Find where the given text appears and provide that cell's center as [X, Y] coordinate. 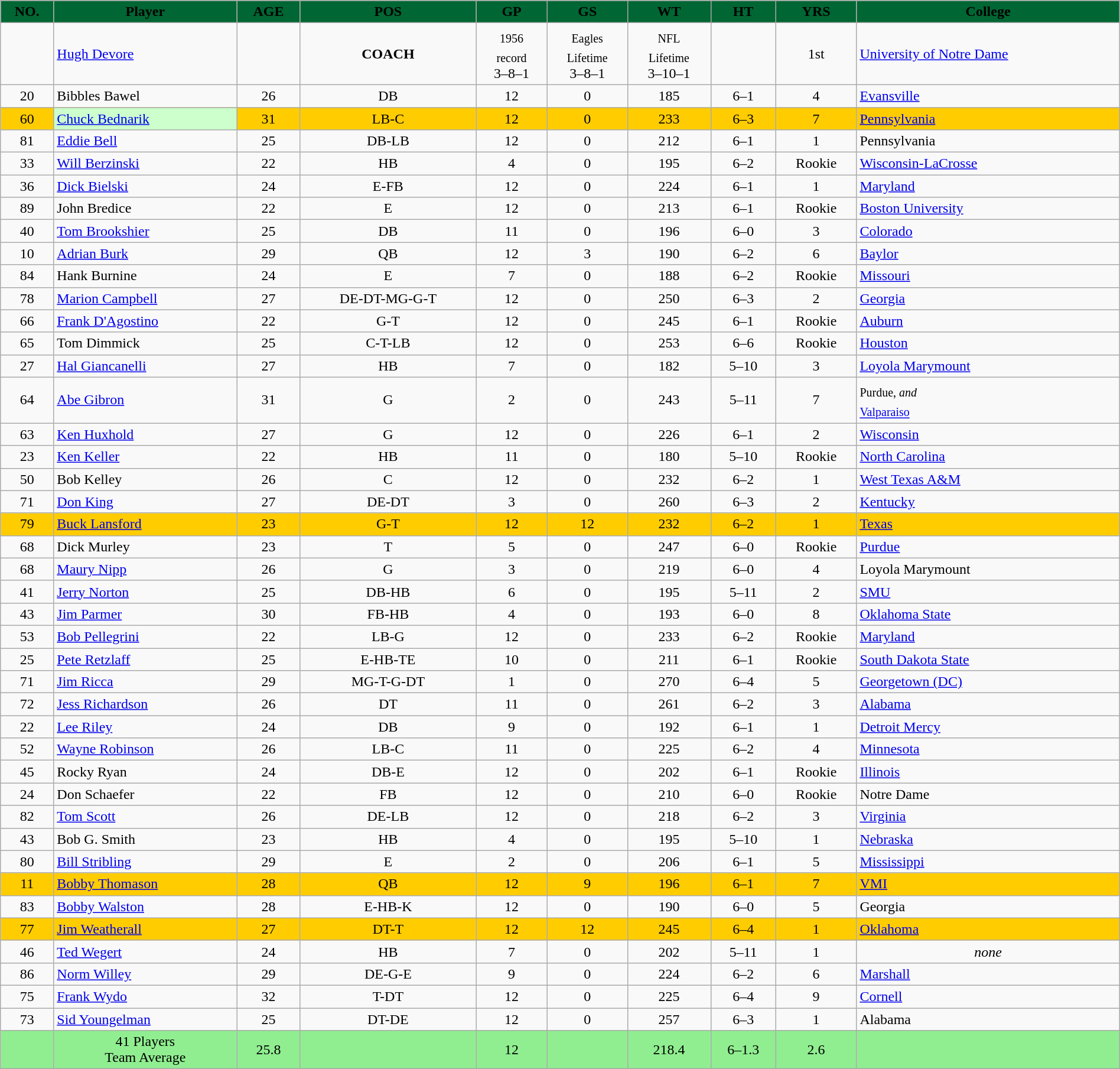
Buck Lansford [145, 524]
1st [816, 54]
Hugh Devore [145, 54]
Jim Parmer [145, 614]
NO. [27, 12]
Bob Kelley [145, 479]
6–1.3 [743, 1049]
247 [669, 547]
Baylor [988, 254]
Lee Riley [145, 727]
Purdue, and Valparaiso [988, 400]
WT [669, 12]
1956 record3–8–1 [512, 54]
193 [669, 614]
192 [669, 727]
20 [27, 96]
Tom Scott [145, 817]
Bobby Thomason [145, 884]
Minnesota [988, 749]
180 [669, 457]
FB [388, 794]
45 [27, 772]
South Dakota State [988, 659]
Boston University [988, 209]
DE-DT [388, 502]
261 [669, 704]
Jim Ricca [145, 682]
226 [669, 434]
Bill Stribling [145, 862]
Tom Dimmick [145, 343]
Wisconsin-LaCrosse [988, 164]
none [988, 951]
41 [27, 592]
Jerry Norton [145, 592]
Jim Weatherall [145, 929]
41 Players Team Average [145, 1049]
John Bredice [145, 209]
Wayne Robinson [145, 749]
LB-G [388, 636]
Frank Wydo [145, 996]
79 [27, 524]
YRS [816, 12]
210 [669, 794]
86 [27, 974]
Abe Gibron [145, 400]
Player [145, 12]
Detroit Mercy [988, 727]
Pete Retzlaff [145, 659]
257 [669, 1019]
52 [27, 749]
Maury Nipp [145, 569]
218.4 [669, 1049]
Notre Dame [988, 794]
60 [27, 119]
Marion Campbell [145, 298]
218 [669, 817]
82 [27, 817]
Norm Willey [145, 974]
C-T-LB [388, 343]
Rocky Ryan [145, 772]
E-HB-TE [388, 659]
32 [268, 996]
Ken Keller [145, 457]
GS [587, 12]
Purdue [988, 547]
Tom Brookshier [145, 231]
GP [512, 12]
FB-HB [388, 614]
36 [27, 186]
Kentucky [988, 502]
243 [669, 400]
75 [27, 996]
Ken Huxhold [145, 434]
Auburn [988, 321]
DB-LB [388, 141]
63 [27, 434]
50 [27, 479]
DT [388, 704]
Oklahoma State [988, 614]
213 [669, 209]
Evansville [988, 96]
219 [669, 569]
185 [669, 96]
212 [669, 141]
Bibbles Bawel [145, 96]
North Carolina [988, 457]
Chuck Bednarik [145, 119]
NFL Lifetime3–10–1 [669, 54]
Eddie Bell [145, 141]
T [388, 547]
DE-G-E [388, 974]
40 [27, 231]
DB-E [388, 772]
Virginia [988, 817]
8 [816, 614]
Don Schaefer [145, 794]
Wisconsin [988, 434]
SMU [988, 592]
81 [27, 141]
Mississippi [988, 862]
78 [27, 298]
DE-LB [388, 817]
46 [27, 951]
84 [27, 276]
E-FB [388, 186]
Sid Youngelman [145, 1019]
Cornell [988, 996]
188 [669, 276]
T-DT [388, 996]
66 [27, 321]
Georgetown (DC) [988, 682]
77 [27, 929]
Frank D'Agostino [145, 321]
Don King [145, 502]
Bob G. Smith [145, 839]
25.8 [268, 1049]
E-HB-K [388, 906]
Ted Wegert [145, 951]
Will Berzinski [145, 164]
182 [669, 366]
Hank Burnine [145, 276]
HT [743, 12]
30 [268, 614]
College [988, 12]
53 [27, 636]
Dick Bielski [145, 186]
83 [27, 906]
VMI [988, 884]
64 [27, 400]
Texas [988, 524]
253 [669, 343]
Nebraska [988, 839]
65 [27, 343]
DE-DT-MG-G-T [388, 298]
University of Notre Dame [988, 54]
6–6 [743, 343]
80 [27, 862]
Eagles Lifetime3–8–1 [587, 54]
Bob Pellegrini [145, 636]
250 [669, 298]
211 [669, 659]
DT-DE [388, 1019]
Adrian Burk [145, 254]
Missouri [988, 276]
73 [27, 1019]
Bobby Walston [145, 906]
Houston [988, 343]
COACH [388, 54]
89 [27, 209]
West Texas A&M [988, 479]
260 [669, 502]
Jess Richardson [145, 704]
Oklahoma [988, 929]
DT-T [388, 929]
POS [388, 12]
Illinois [988, 772]
Marshall [988, 974]
72 [27, 704]
270 [669, 682]
DB-HB [388, 592]
206 [669, 862]
C [388, 479]
AGE [268, 12]
Colorado [988, 231]
MG-T-G-DT [388, 682]
Hal Giancanelli [145, 366]
2.6 [816, 1049]
33 [27, 164]
Dick Murley [145, 547]
